Determine the [X, Y] coordinate at the center of the cell enclosing the given text.  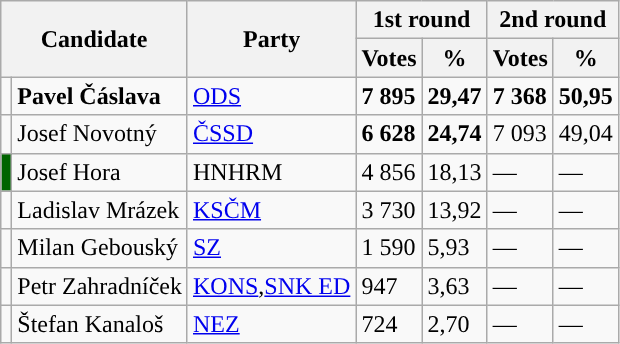
ODS [271, 96]
Petr Zahradníček [100, 286]
Štefan Kanaloš [100, 324]
7 895 [389, 96]
Josef Novotný [100, 134]
18,13 [454, 172]
3,63 [454, 286]
6 628 [389, 134]
1 590 [389, 248]
29,47 [454, 96]
Candidate [94, 39]
4 856 [389, 172]
5,93 [454, 248]
Ladislav Mrázek [100, 210]
3 730 [389, 210]
HNHRM [271, 172]
NEZ [271, 324]
SZ [271, 248]
Pavel Čáslava [100, 96]
KONS,SNK ED [271, 286]
7 093 [520, 134]
Josef Hora [100, 172]
7 368 [520, 96]
KSČM [271, 210]
Milan Gebouský [100, 248]
Party [271, 39]
50,95 [586, 96]
947 [389, 286]
724 [389, 324]
24,74 [454, 134]
1st round [422, 20]
2nd round [552, 20]
49,04 [586, 134]
2,70 [454, 324]
13,92 [454, 210]
ČSSD [271, 134]
